Search for the cell housing the specified text and yield its (X, Y) center coordinate. 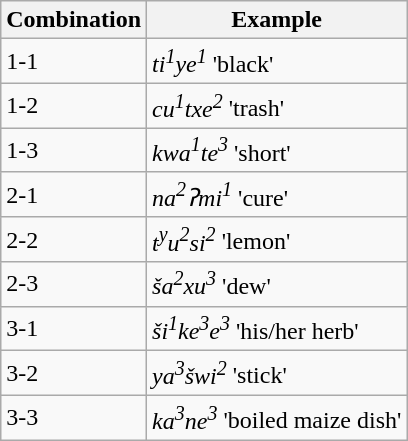
2-1 (74, 194)
na2ʔmi1 'cure' (277, 194)
ši1ke3e3 'his/her herb' (277, 328)
Combination (74, 20)
tyu2si2 'lemon' (277, 240)
ya3šwi2 'stick' (277, 374)
3-2 (74, 374)
2-3 (74, 284)
3-3 (74, 418)
ti1ye1 'black' (277, 62)
Example (277, 20)
1-3 (74, 150)
ka3ne3 'boiled maize dish' (277, 418)
ša2xu3 'dew' (277, 284)
1-1 (74, 62)
1-2 (74, 106)
kwa1te3 'short' (277, 150)
2-2 (74, 240)
cu1txe2 'trash' (277, 106)
3-1 (74, 328)
